Provide the (x, y) coordinate of the cell's center where the given text is located.  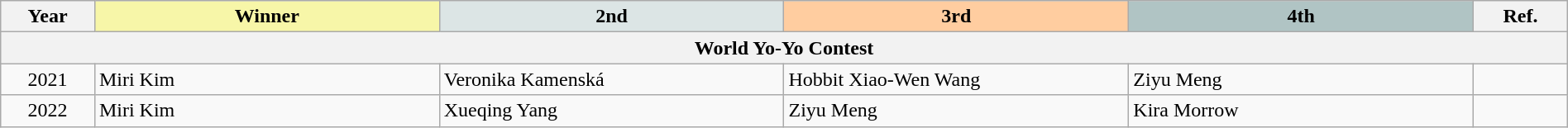
Hobbit Xiao-Wen Wang (956, 79)
2021 (48, 79)
World Yo-Yo Contest (784, 48)
Kira Morrow (1302, 111)
Veronika Kamenská (612, 79)
2nd (612, 17)
4th (1302, 17)
Year (48, 17)
Winner (266, 17)
Xueqing Yang (612, 111)
2022 (48, 111)
Ref. (1521, 17)
3rd (956, 17)
